Pinpoint the cell where the given text exists, returning its (X, Y) midpoint coordinate. 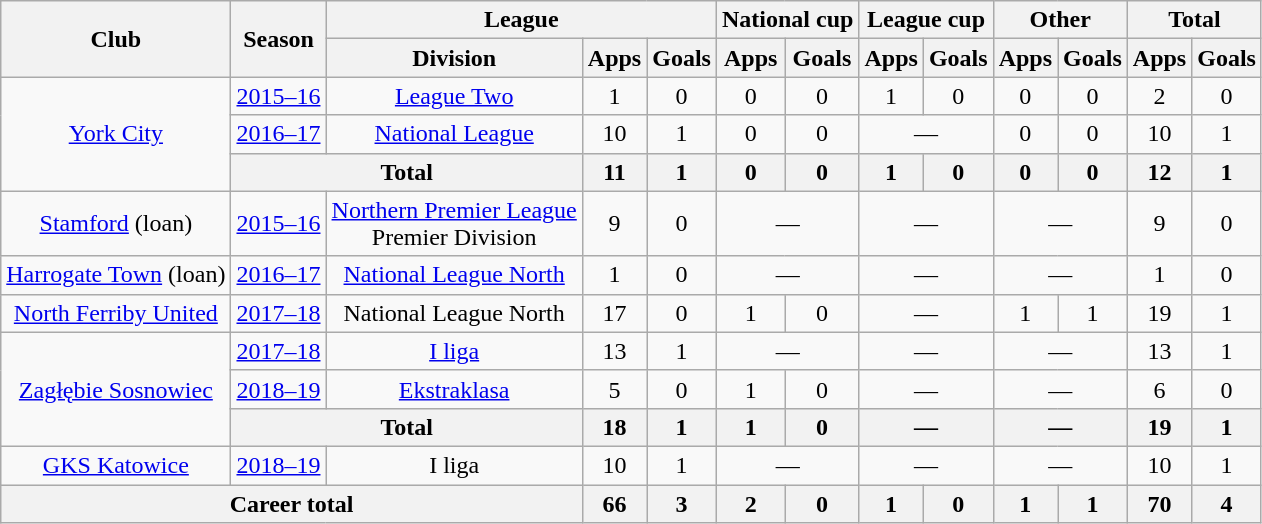
Harrogate Town (loan) (116, 275)
Ekstraklasa (454, 389)
11 (614, 172)
4 (1227, 503)
Club (116, 39)
12 (1159, 172)
70 (1159, 503)
17 (614, 313)
3 (682, 503)
66 (614, 503)
Other (1060, 20)
Northern Premier LeaguePremier Division (454, 224)
Zagłębie Sosnowiec (116, 389)
League Two (454, 96)
Career total (292, 503)
5 (614, 389)
League cup (926, 20)
Season (278, 39)
National cup (787, 20)
GKS Katowice (116, 465)
6 (1159, 389)
League (521, 20)
Division (454, 58)
York City (116, 134)
National League (454, 134)
18 (614, 427)
Stamford (loan) (116, 224)
North Ferriby United (116, 313)
